Provide the [X, Y] coordinate of the cell's center where the given text is located.  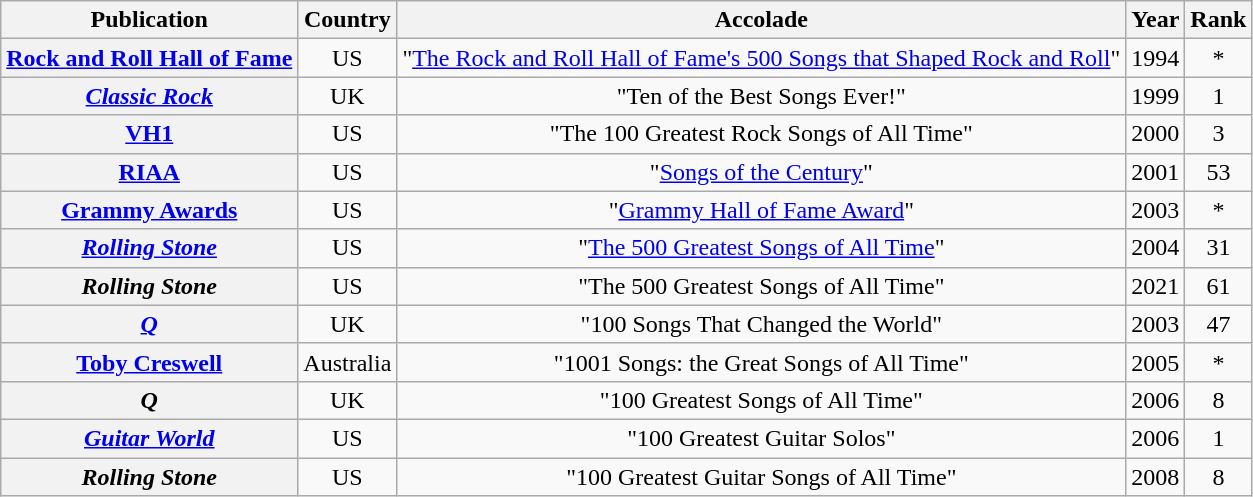
"100 Greatest Guitar Songs of All Time" [762, 477]
Classic Rock [150, 96]
Toby Creswell [150, 362]
1999 [1156, 96]
3 [1218, 134]
"100 Greatest Songs of All Time" [762, 400]
Grammy Awards [150, 210]
"Ten of the Best Songs Ever!" [762, 96]
2021 [1156, 286]
31 [1218, 248]
"Songs of the Century" [762, 172]
Accolade [762, 20]
Guitar World [150, 438]
"1001 Songs: the Great Songs of All Time" [762, 362]
"The Rock and Roll Hall of Fame's 500 Songs that Shaped Rock and Roll" [762, 58]
Year [1156, 20]
"The 100 Greatest Rock Songs of All Time" [762, 134]
2001 [1156, 172]
Australia [348, 362]
2000 [1156, 134]
Rock and Roll Hall of Fame [150, 58]
2008 [1156, 477]
2005 [1156, 362]
"100 Songs That Changed the World" [762, 324]
"Grammy Hall of Fame Award" [762, 210]
Publication [150, 20]
"100 Greatest Guitar Solos" [762, 438]
2004 [1156, 248]
47 [1218, 324]
53 [1218, 172]
RIAA [150, 172]
Country [348, 20]
VH1 [150, 134]
Rank [1218, 20]
1994 [1156, 58]
61 [1218, 286]
